Find where the given text appears and provide that cell's center as [x, y] coordinate. 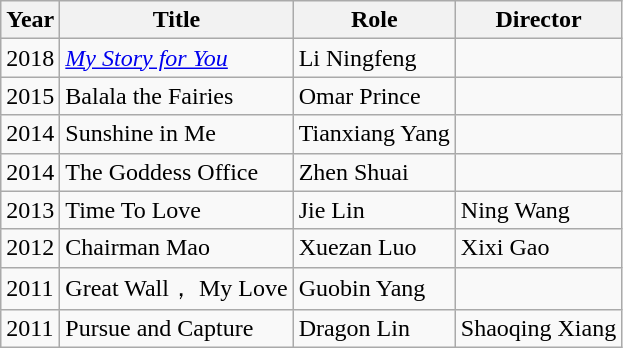
Zhen Shuai [374, 172]
Time To Love [176, 210]
Guobin Yang [374, 288]
Li Ningfeng [374, 58]
Xuezan Luo [374, 248]
Balala the Fairies [176, 96]
Jie Lin [374, 210]
Xixi Gao [538, 248]
Tianxiang Yang [374, 134]
Sunshine in Me [176, 134]
Dragon Lin [374, 329]
2015 [30, 96]
Chairman Mao [176, 248]
Pursue and Capture [176, 329]
Title [176, 20]
2018 [30, 58]
2013 [30, 210]
2012 [30, 248]
Director [538, 20]
My Story for You [176, 58]
Omar Prince [374, 96]
Ning Wang [538, 210]
Shaoqing Xiang [538, 329]
Year [30, 20]
Great Wall， My Love [176, 288]
The Goddess Office [176, 172]
Role [374, 20]
